From the cell containing the given text, extract its center point as [X, Y] coordinate. 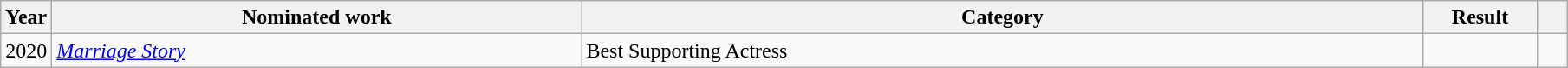
Marriage Story [317, 51]
Category [1002, 17]
Result [1480, 17]
Best Supporting Actress [1002, 51]
Year [26, 17]
2020 [26, 51]
Nominated work [317, 17]
